Output the [x, y] coordinate of the center of the cell containing the given text.  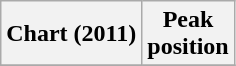
Peakposition [188, 34]
Chart (2011) [72, 34]
